Identify which cell holds the provided text, then report its [X, Y] central coordinate. 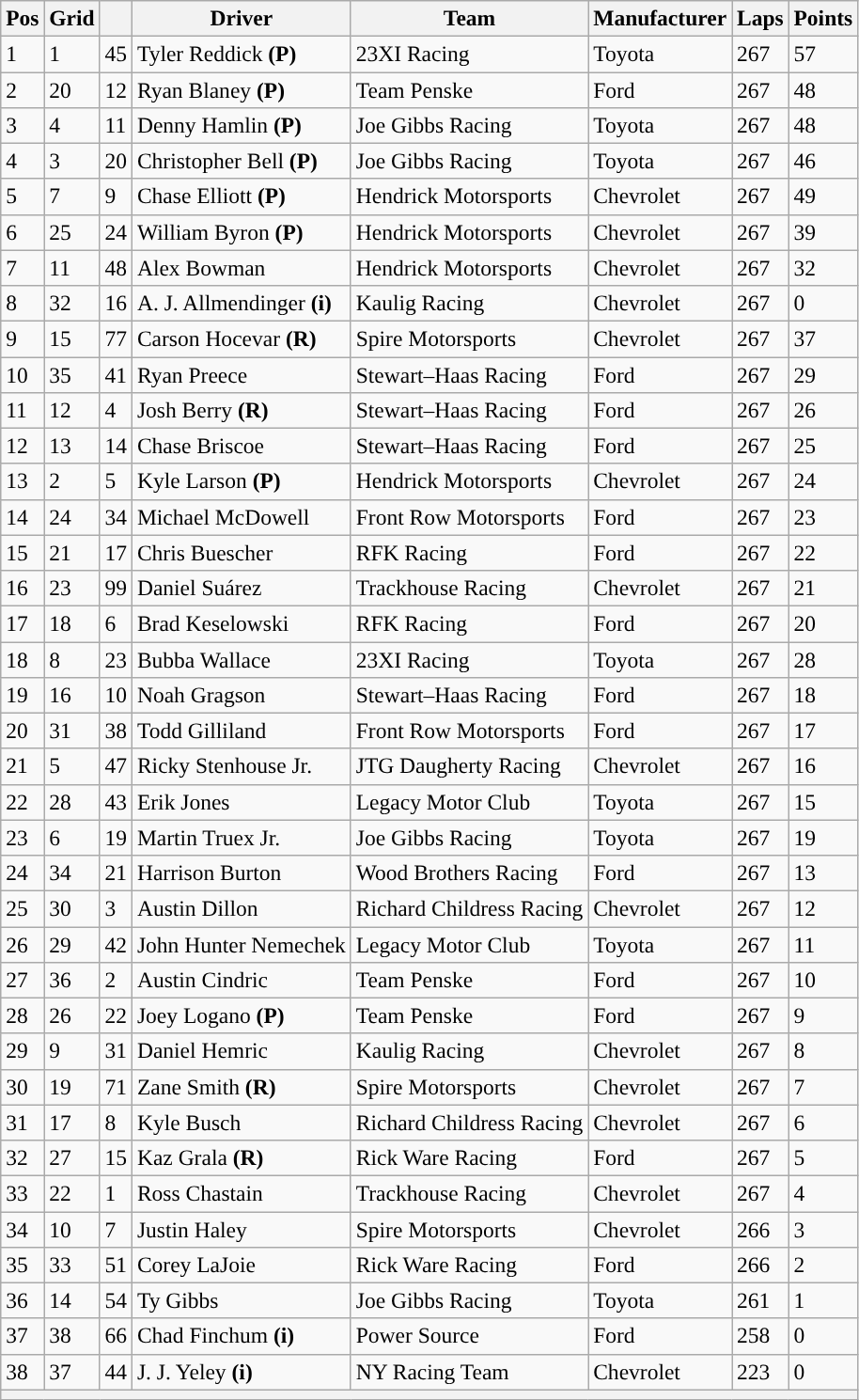
223 [761, 1372]
Daniel Suárez [241, 588]
99 [116, 588]
49 [823, 197]
Austin Cindric [241, 980]
Manufacturer [660, 18]
44 [116, 1372]
Michael McDowell [241, 517]
51 [116, 1265]
Bubba Wallace [241, 659]
JTG Daugherty Racing [469, 766]
Pos [23, 18]
Power Source [469, 1336]
NY Racing Team [469, 1372]
Wood Brothers Racing [469, 873]
Ryan Blaney (P) [241, 89]
41 [116, 374]
Ross Chastain [241, 1193]
Alex Bowman [241, 268]
39 [823, 232]
71 [116, 1087]
Chad Finchum (i) [241, 1336]
Driver [241, 18]
Chris Buescher [241, 553]
Ricky Stenhouse Jr. [241, 766]
Points [823, 18]
57 [823, 54]
Christopher Bell (P) [241, 161]
77 [116, 338]
261 [761, 1300]
47 [116, 766]
45 [116, 54]
Josh Berry (R) [241, 410]
J. J. Yeley (i) [241, 1372]
Noah Gragson [241, 695]
Austin Dillon [241, 908]
Justin Haley [241, 1229]
Erik Jones [241, 802]
Laps [761, 18]
54 [116, 1300]
John Hunter Nemechek [241, 944]
42 [116, 944]
66 [116, 1336]
Grid [71, 18]
Joey Logano (P) [241, 1015]
Daniel Hemric [241, 1051]
Zane Smith (R) [241, 1087]
Kyle Busch [241, 1123]
Team [469, 18]
43 [116, 802]
Harrison Burton [241, 873]
Ryan Preece [241, 374]
A. J. Allmendinger (i) [241, 303]
Brad Keselowski [241, 623]
Todd Gilliland [241, 731]
Chase Briscoe [241, 446]
Denny Hamlin (P) [241, 125]
Martin Truex Jr. [241, 838]
Chase Elliott (P) [241, 197]
Kaz Grala (R) [241, 1157]
Ty Gibbs [241, 1300]
Kyle Larson (P) [241, 481]
258 [761, 1336]
46 [823, 161]
Carson Hocevar (R) [241, 338]
Tyler Reddick (P) [241, 54]
Corey LaJoie [241, 1265]
William Byron (P) [241, 232]
